Output the [x, y] coordinate of the center of the cell containing the given text.  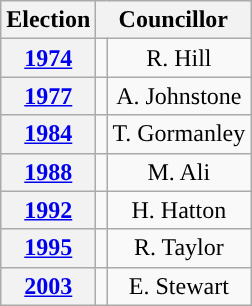
Election [48, 20]
1992 [48, 210]
E. Stewart [179, 286]
M. Ali [179, 172]
T. Gormanley [179, 134]
1995 [48, 248]
1974 [48, 58]
1988 [48, 172]
A. Johnstone [179, 96]
2003 [48, 286]
R. Hill [179, 58]
1977 [48, 96]
R. Taylor [179, 248]
1984 [48, 134]
H. Hatton [179, 210]
Councillor [174, 20]
